Scan for the cell matching the given text and deliver its (x, y) coordinate at center. 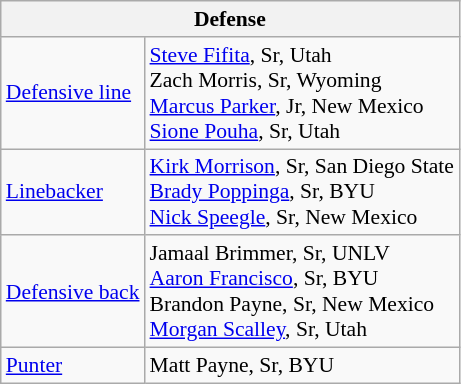
Kirk Morrison, Sr, San Diego StateBrady Poppinga, Sr, BYUNick Speegle, Sr, New Mexico (302, 192)
Matt Payne, Sr, BYU (302, 366)
Linebacker (73, 192)
Defense (230, 19)
Jamaal Brimmer, Sr, UNLVAaron Francisco, Sr, BYUBrandon Payne, Sr, New MexicoMorgan Scalley, Sr, Utah (302, 292)
Punter (73, 366)
Defensive back (73, 292)
Steve Fifita, Sr, UtahZach Morris, Sr, WyomingMarcus Parker, Jr, New MexicoSione Pouha, Sr, Utah (302, 93)
Defensive line (73, 93)
